Detect which cell encompasses the target text, then output its [X, Y] center coordinate. 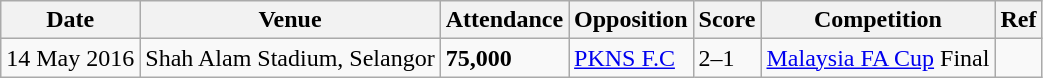
Malaysia FA Cup Final [878, 58]
14 May 2016 [70, 58]
Venue [290, 20]
Shah Alam Stadium, Selangor [290, 58]
Opposition [631, 20]
Ref [1018, 20]
PKNS F.C [631, 58]
Competition [878, 20]
Date [70, 20]
Attendance [504, 20]
75,000 [504, 58]
Score [727, 20]
2–1 [727, 58]
